Identify which cell holds the provided text, then report its [x, y] central coordinate. 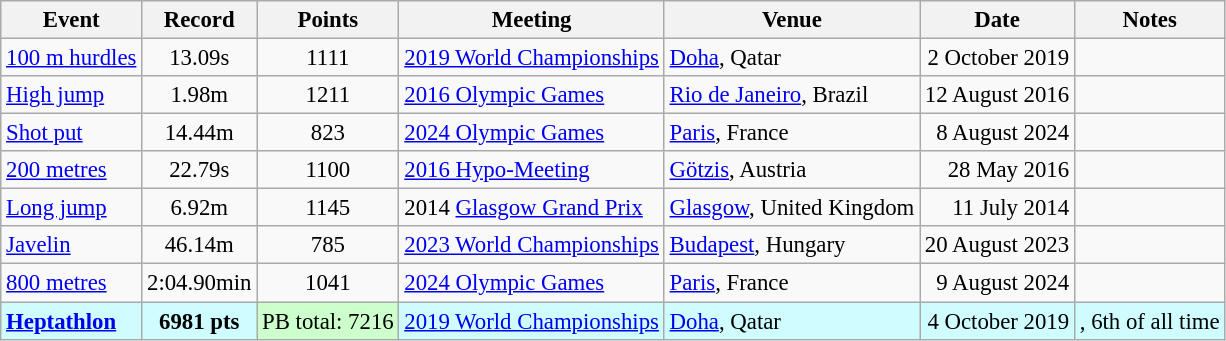
28 May 2016 [998, 170]
Points [328, 20]
Long jump [72, 208]
1145 [328, 208]
13.09s [200, 58]
8 August 2024 [998, 133]
6.92m [200, 208]
Date [998, 20]
Budapest, Hungary [792, 245]
Meeting [532, 20]
46.14m [200, 245]
2023 World Championships [532, 245]
20 August 2023 [998, 245]
, 6th of all time [1149, 321]
Rio de Janeiro, Brazil [792, 95]
823 [328, 133]
Glasgow, United Kingdom [792, 208]
Heptathlon [72, 321]
Javelin [72, 245]
6981 pts [200, 321]
1041 [328, 283]
1211 [328, 95]
2:04.90min [200, 283]
200 metres [72, 170]
800 metres [72, 283]
1100 [328, 170]
Shot put [72, 133]
22.79s [200, 170]
1.98m [200, 95]
2016 Olympic Games [532, 95]
785 [328, 245]
Notes [1149, 20]
100 m hurdles [72, 58]
9 August 2024 [998, 283]
1111 [328, 58]
11 July 2014 [998, 208]
Event [72, 20]
4 October 2019 [998, 321]
2016 Hypo-Meeting [532, 170]
Record [200, 20]
High jump [72, 95]
Venue [792, 20]
12 August 2016 [998, 95]
14.44m [200, 133]
Götzis, Austria [792, 170]
2014 Glasgow Grand Prix [532, 208]
PB total: 7216 [328, 321]
2 October 2019 [998, 58]
